Identify which cell holds the provided text, then report its [x, y] central coordinate. 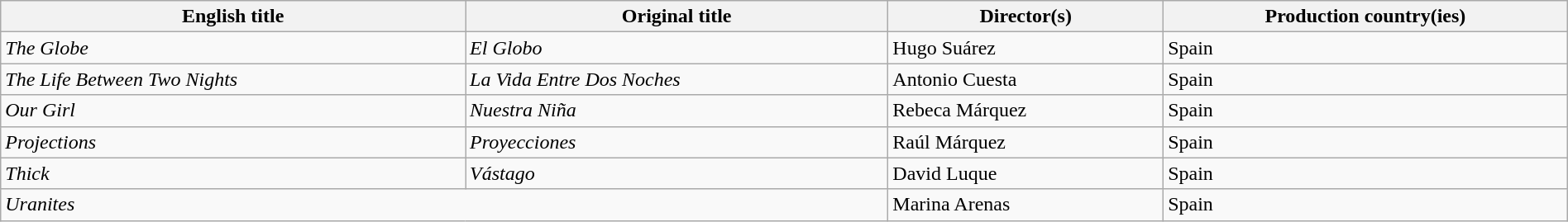
Proyecciones [676, 142]
Raúl Márquez [1025, 142]
Director(s) [1025, 17]
Nuestra Niña [676, 111]
English title [233, 17]
Marina Arenas [1025, 205]
Antonio Cuesta [1025, 79]
The Life Between Two Nights [233, 79]
Projections [233, 142]
Hugo Suárez [1025, 48]
The Globe [233, 48]
El Globo [676, 48]
Original title [676, 17]
Our Girl [233, 111]
La Vida Entre Dos Noches [676, 79]
David Luque [1025, 173]
Rebeca Márquez [1025, 111]
Thick [233, 173]
Uranites [445, 205]
Vástago [676, 173]
Production country(ies) [1366, 17]
